Detect which cell encompasses the target text, then output its (x, y) center coordinate. 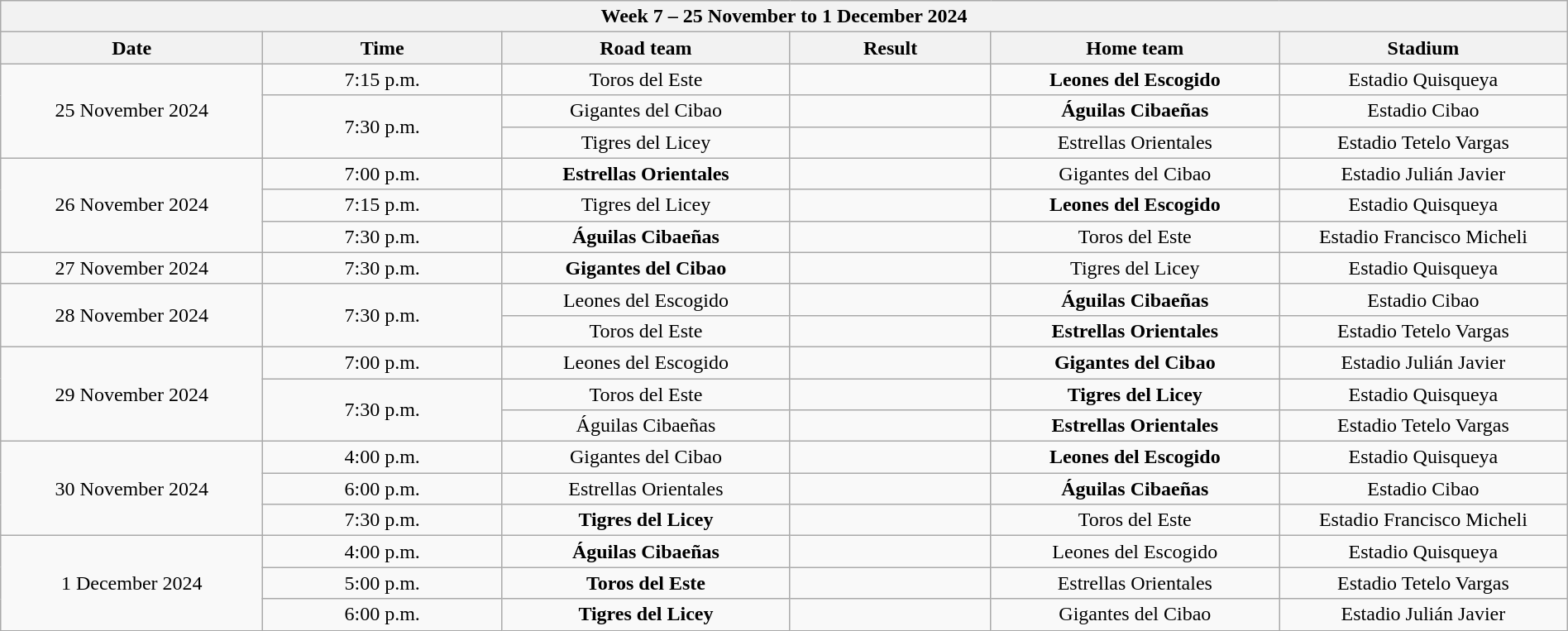
28 November 2024 (132, 315)
1 December 2024 (132, 583)
Road team (647, 48)
Result (890, 48)
5:00 p.m. (382, 583)
Week 7 – 25 November to 1 December 2024 (784, 17)
29 November 2024 (132, 394)
Home team (1135, 48)
Date (132, 48)
25 November 2024 (132, 111)
30 November 2024 (132, 489)
27 November 2024 (132, 268)
Stadium (1424, 48)
26 November 2024 (132, 205)
Time (382, 48)
